Extract the [X, Y] coordinate from the center of the cell holding the provided text.  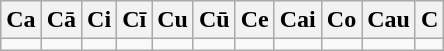
Cai [298, 20]
Cā [61, 20]
Cu [173, 20]
Cū [214, 20]
Cau [389, 20]
C [429, 20]
Co [341, 20]
Cī [134, 20]
Ce [254, 20]
Ci [100, 20]
Ca [21, 20]
